For the text-containing cell, return its midpoint in (X, Y) coordinate format. 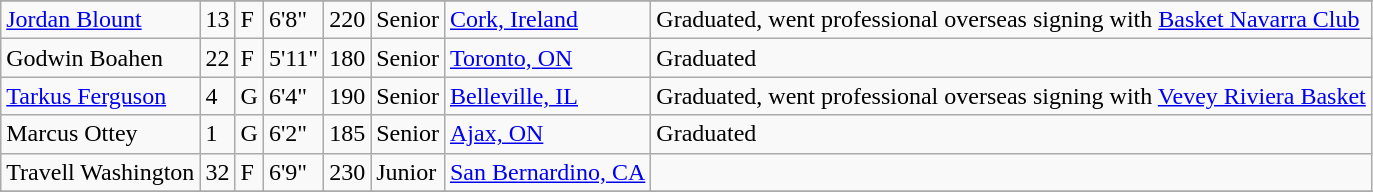
Junior (408, 172)
6'9" (293, 172)
4 (218, 96)
6'4" (293, 96)
Marcus Ottey (100, 134)
230 (348, 172)
Graduated, went professional overseas signing with Vevey Riviera Basket (1011, 96)
Tarkus Ferguson (100, 96)
22 (218, 58)
Belleville, IL (547, 96)
Travell Washington (100, 172)
6'8" (293, 20)
5'11" (293, 58)
San Bernardino, CA (547, 172)
Cork, Ireland (547, 20)
Jordan Blount (100, 20)
220 (348, 20)
Godwin Boahen (100, 58)
Toronto, ON (547, 58)
180 (348, 58)
1 (218, 134)
Ajax, ON (547, 134)
190 (348, 96)
13 (218, 20)
32 (218, 172)
185 (348, 134)
Graduated, went professional overseas signing with Basket Navarra Club (1011, 20)
6'2" (293, 134)
